Pinpoint the cell where the given text exists, returning its [x, y] midpoint coordinate. 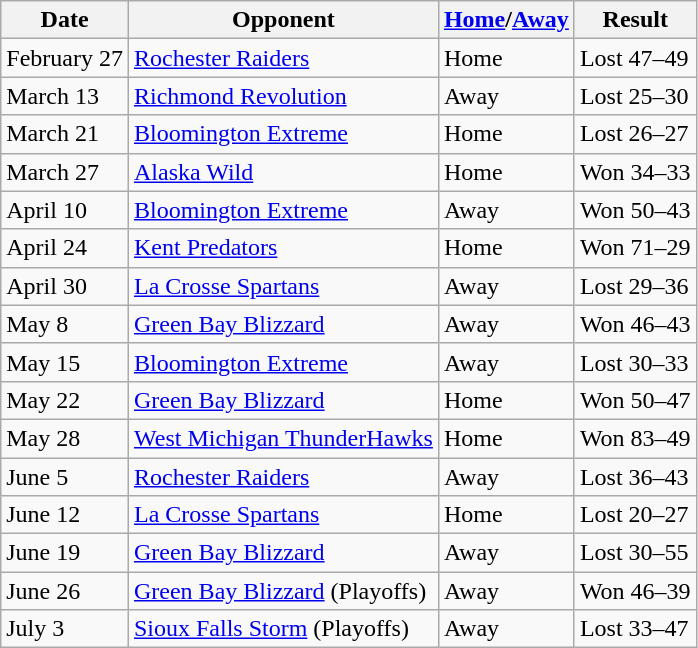
March 13 [65, 96]
July 3 [65, 629]
June 26 [65, 591]
Won 34–33 [635, 172]
Lost 36–43 [635, 477]
Lost 29–36 [635, 286]
Lost 26–27 [635, 134]
Won 71–29 [635, 248]
Won 50–43 [635, 210]
Home/Away [506, 20]
April 24 [65, 248]
Lost 25–30 [635, 96]
Alaska Wild [283, 172]
May 22 [65, 400]
April 30 [65, 286]
May 8 [65, 324]
Date [65, 20]
June 19 [65, 553]
Lost 30–33 [635, 362]
Won 83–49 [635, 438]
May 15 [65, 362]
March 27 [65, 172]
West Michigan ThunderHawks [283, 438]
April 10 [65, 210]
Won 46–39 [635, 591]
Kent Predators [283, 248]
Lost 20–27 [635, 515]
Richmond Revolution [283, 96]
Lost 30–55 [635, 553]
May 28 [65, 438]
Sioux Falls Storm (Playoffs) [283, 629]
Opponent [283, 20]
Lost 33–47 [635, 629]
Won 50–47 [635, 400]
Lost 47–49 [635, 58]
June 5 [65, 477]
Green Bay Blizzard (Playoffs) [283, 591]
March 21 [65, 134]
Result [635, 20]
February 27 [65, 58]
June 12 [65, 515]
Won 46–43 [635, 324]
